Return (x, y) of the center of cell containing provided text 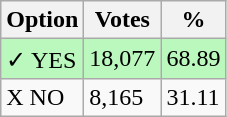
31.11 (194, 97)
Votes (122, 20)
% (194, 20)
✓ YES (42, 59)
68.89 (194, 59)
X NO (42, 97)
8,165 (122, 97)
Option (42, 20)
18,077 (122, 59)
